Find where the given text appears and provide that cell's center as [x, y] coordinate. 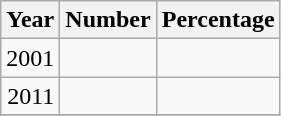
Number [108, 20]
Percentage [218, 20]
2001 [30, 58]
2011 [30, 96]
Year [30, 20]
